Scan for the cell matching the given text and deliver its [X, Y] coordinate at center. 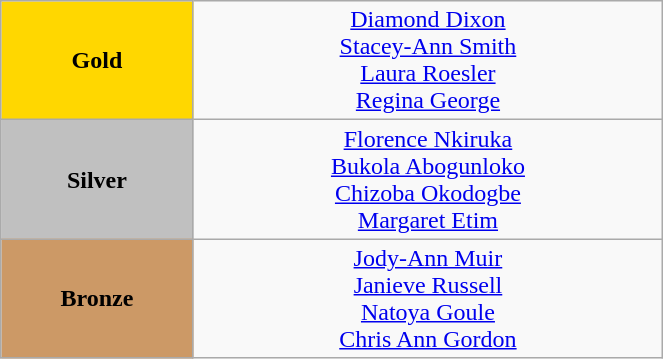
Jody-Ann MuirJanieve RussellNatoya GouleChris Ann Gordon [428, 298]
Bronze [97, 298]
Diamond DixonStacey-Ann SmithLaura RoeslerRegina George [428, 60]
Florence NkirukaBukola AbogunlokoChizoba OkodogbeMargaret Etim [428, 180]
Silver [97, 180]
Gold [97, 60]
